Find where the given text appears and provide that cell's center as [X, Y] coordinate. 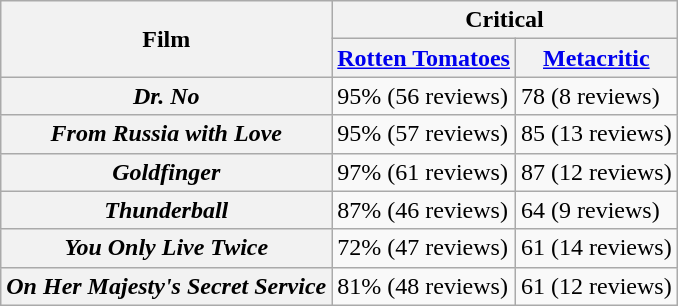
64 (9 reviews) [596, 210]
95% (56 reviews) [424, 96]
Metacritic [596, 58]
From Russia with Love [166, 134]
Goldfinger [166, 172]
Critical [504, 20]
87 (12 reviews) [596, 172]
On Her Majesty's Secret Service [166, 286]
87% (46 reviews) [424, 210]
78 (8 reviews) [596, 96]
Rotten Tomatoes [424, 58]
81% (48 reviews) [424, 286]
95% (57 reviews) [424, 134]
61 (14 reviews) [596, 248]
Thunderball [166, 210]
97% (61 reviews) [424, 172]
Dr. No [166, 96]
72% (47 reviews) [424, 248]
Film [166, 39]
You Only Live Twice [166, 248]
61 (12 reviews) [596, 286]
85 (13 reviews) [596, 134]
